Scan for the cell matching the given text and deliver its (x, y) coordinate at center. 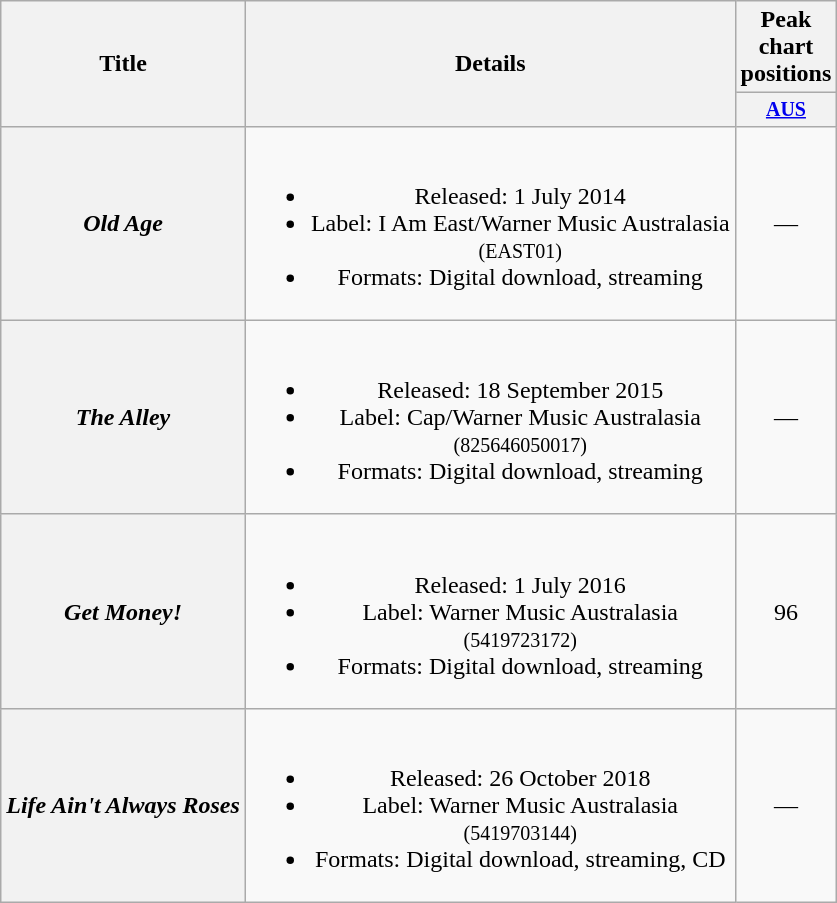
96 (786, 611)
Peak chart positions (786, 47)
Released: 1 July 2016Label: Warner Music Australasia(5419723172)Formats: Digital download, streaming (490, 611)
Details (490, 64)
Released: 26 October 2018Label: Warner Music Australasia (5419703144)Formats: Digital download, streaming, CD (490, 805)
Released: 18 September 2015Label: Cap/Warner Music Australasia(825646050017)Formats: Digital download, streaming (490, 417)
Life Ain't Always Roses (124, 805)
Title (124, 64)
Released: 1 July 2014Label: I Am East/Warner Music Australasia (EAST01)Formats: Digital download, streaming (490, 223)
The Alley (124, 417)
AUS (786, 110)
Get Money! (124, 611)
Old Age (124, 223)
